Capture the cell that displays the provided text and extract its [x, y] central coordinate. 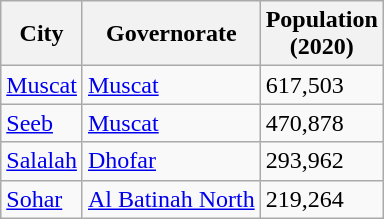
Seeb [42, 123]
Governorate [171, 34]
219,264 [322, 199]
Sohar [42, 199]
617,503 [322, 85]
470,878 [322, 123]
City [42, 34]
Al Batinah North [171, 199]
293,962 [322, 161]
Dhofar [171, 161]
Population(2020) [322, 34]
Salalah [42, 161]
